Search for the cell housing the specified text and yield its [x, y] center coordinate. 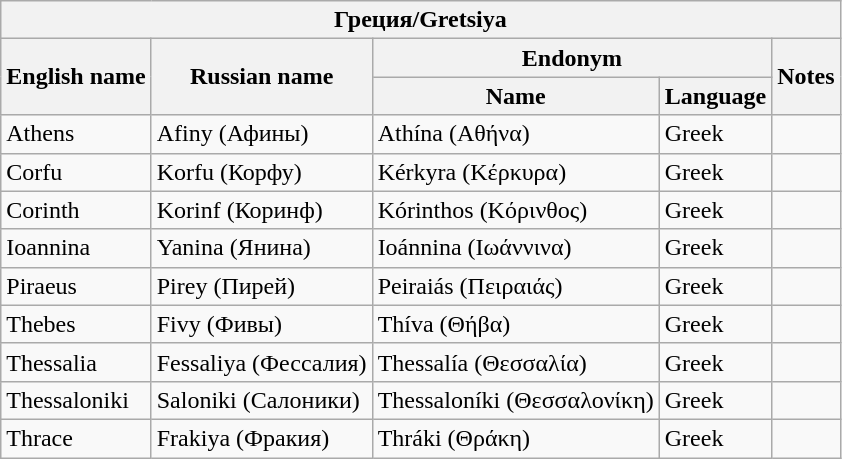
Piraeus [76, 286]
Thessaloníki (Θεσσαλονίκη) [516, 400]
Korfu (Корфу) [262, 172]
Notes [806, 77]
Pirey (Пирей) [262, 286]
Thíva (Θήβα) [516, 324]
Afiny (Афины) [262, 134]
Thessaloniki [76, 400]
Language [715, 96]
Ioánnina (Ιωάννινα) [516, 248]
Kórinthos (Κόρινθος) [516, 210]
Corinth [76, 210]
Name [516, 96]
Korinf (Коринф) [262, 210]
Fessaliya (Фессалия) [262, 362]
Kérkyra (Κέρκυρα) [516, 172]
Athens [76, 134]
Peiraiás (Πειραιάς) [516, 286]
Corfu [76, 172]
Thrace [76, 438]
Athína (Αθήνα) [516, 134]
Ioannina [76, 248]
Fivy (Фивы) [262, 324]
Thessalia [76, 362]
Греция/Gretsiya [420, 20]
Thessalía (Θεσσαλία) [516, 362]
Endonym [572, 58]
Russian name [262, 77]
Thráki (Θράκη) [516, 438]
Frakiya (Фракия) [262, 438]
Saloniki (Салоники) [262, 400]
Yanina (Янина) [262, 248]
English name [76, 77]
Thebes [76, 324]
